Locate the cell with the specified text and output its [X, Y] center coordinate. 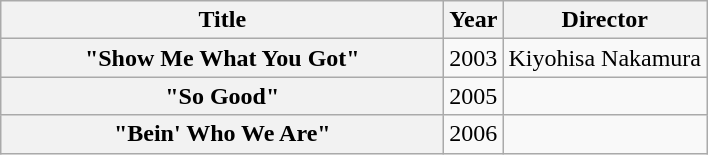
"So Good" [222, 96]
"Bein' Who We Are" [222, 134]
2003 [474, 58]
Year [474, 20]
Kiyohisa Nakamura [605, 58]
"Show Me What You Got" [222, 58]
Director [605, 20]
2005 [474, 96]
2006 [474, 134]
Title [222, 20]
